Return the (X, Y) coordinate for the center point of the cell that contains the specified text.  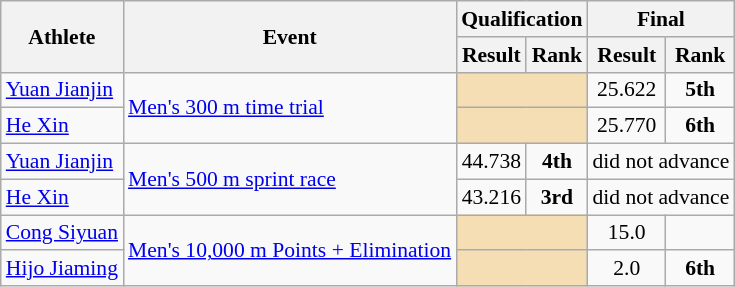
15.0 (627, 233)
Event (290, 36)
Men's 300 m time trial (290, 108)
2.0 (627, 269)
25.770 (627, 126)
Men's 500 m sprint race (290, 180)
Final (662, 19)
4th (556, 162)
Hijo Jiaming (62, 269)
25.622 (627, 90)
Cong Siyuan (62, 233)
Qualification (522, 19)
5th (700, 90)
3rd (556, 197)
Men's 10,000 m Points + Elimination (290, 250)
Athlete (62, 36)
44.738 (491, 162)
43.216 (491, 197)
